Identify which cell holds the provided text, then report its (x, y) central coordinate. 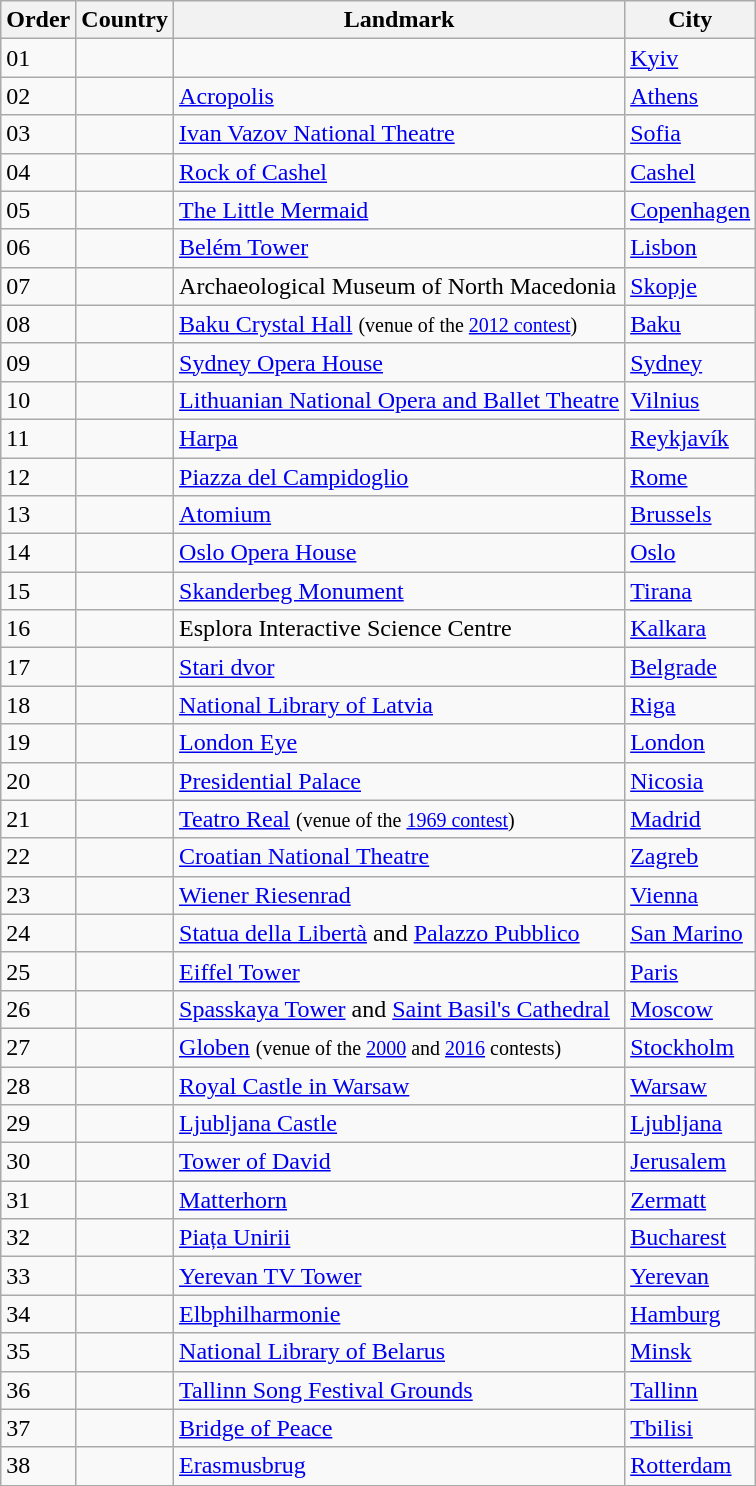
Baku (690, 324)
38 (38, 1466)
Warsaw (690, 1085)
Harpa (400, 438)
Rome (690, 477)
Spasskaya Tower and Saint Basil's Cathedral (400, 1009)
Vilnius (690, 400)
Oslo Opera House (400, 553)
15 (38, 591)
Zagreb (690, 857)
Madrid (690, 819)
Globen (venue of the 2000 and 2016 contests) (400, 1047)
Moscow (690, 1009)
Yerevan TV Tower (400, 1276)
05 (38, 210)
Minsk (690, 1352)
34 (38, 1314)
22 (38, 857)
07 (38, 286)
16 (38, 629)
Athens (690, 96)
23 (38, 895)
City (690, 20)
36 (38, 1390)
29 (38, 1124)
Croatian National Theatre (400, 857)
Statua della Libertà and Palazzo Pubblico (400, 933)
26 (38, 1009)
Archaeological Museum of North Macedonia (400, 286)
37 (38, 1428)
Atomium (400, 515)
27 (38, 1047)
Esplora Interactive Science Centre (400, 629)
Tbilisi (690, 1428)
Royal Castle in Warsaw (400, 1085)
04 (38, 172)
31 (38, 1200)
Nicosia (690, 781)
25 (38, 971)
Vienna (690, 895)
Bucharest (690, 1238)
Erasmusbrug (400, 1466)
Skanderbeg Monument (400, 591)
01 (38, 58)
Elbphilharmonie (400, 1314)
19 (38, 743)
Ljubljana Castle (400, 1124)
32 (38, 1238)
Tirana (690, 591)
Zermatt (690, 1200)
Ljubljana (690, 1124)
Skopje (690, 286)
Eiffel Tower (400, 971)
Matterhorn (400, 1200)
06 (38, 248)
San Marino (690, 933)
Teatro Real (venue of the 1969 contest) (400, 819)
Tallinn Song Festival Grounds (400, 1390)
London Eye (400, 743)
Jerusalem (690, 1162)
Lisbon (690, 248)
02 (38, 96)
Country (125, 20)
Sydney Opera House (400, 362)
08 (38, 324)
The Little Mermaid (400, 210)
Kalkara (690, 629)
Wiener Riesenrad (400, 895)
17 (38, 667)
28 (38, 1085)
Copenhagen (690, 210)
03 (38, 134)
09 (38, 362)
Yerevan (690, 1276)
21 (38, 819)
Presidential Palace (400, 781)
Ivan Vazov National Theatre (400, 134)
13 (38, 515)
Belgrade (690, 667)
30 (38, 1162)
Stockholm (690, 1047)
Landmark (400, 20)
12 (38, 477)
10 (38, 400)
Stari dvor (400, 667)
Lithuanian National Opera and Ballet Theatre (400, 400)
National Library of Belarus (400, 1352)
Acropolis (400, 96)
Order (38, 20)
33 (38, 1276)
Kyiv (690, 58)
Brussels (690, 515)
National Library of Latvia (400, 705)
14 (38, 553)
Belém Tower (400, 248)
Baku Crystal Hall (venue of the 2012 contest) (400, 324)
Hamburg (690, 1314)
Tower of David (400, 1162)
Rotterdam (690, 1466)
Reykjavík (690, 438)
Rock of Cashel (400, 172)
24 (38, 933)
Riga (690, 705)
Sofia (690, 134)
Sydney (690, 362)
Piazza del Campidoglio (400, 477)
Tallinn (690, 1390)
Oslo (690, 553)
Cashel (690, 172)
35 (38, 1352)
11 (38, 438)
London (690, 743)
Paris (690, 971)
Bridge of Peace (400, 1428)
18 (38, 705)
20 (38, 781)
Piața Unirii (400, 1238)
